Find where the given text appears and provide that cell's center as (x, y) coordinate. 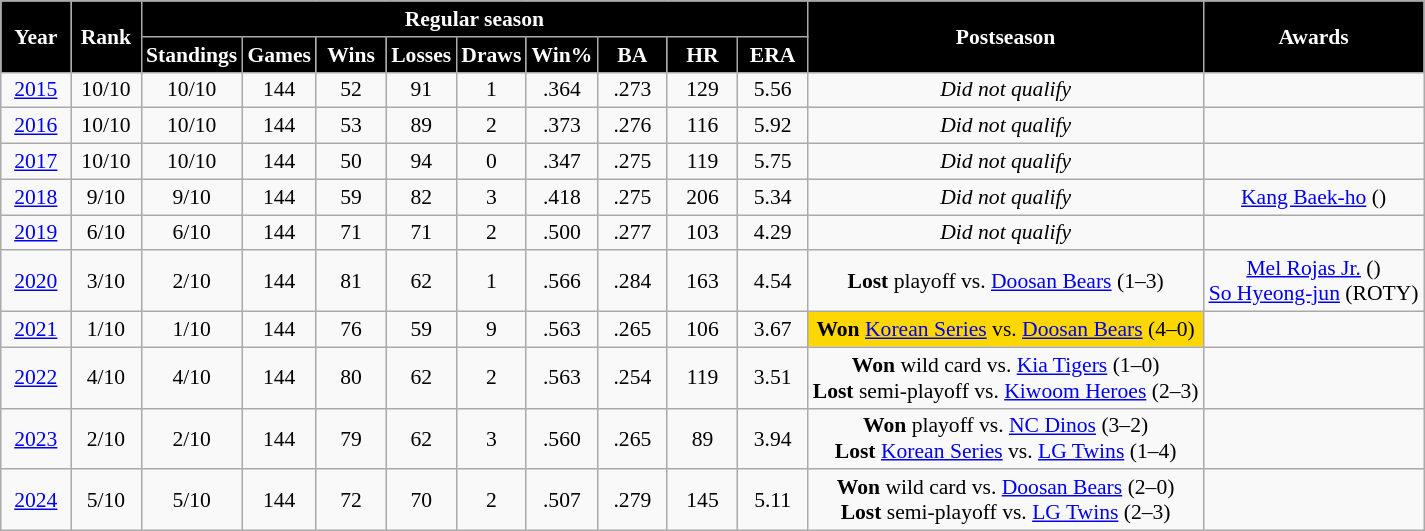
Lost playoff vs. Doosan Bears (1–3) (1006, 282)
Mel Rojas Jr. ()So Hyeong-jun (ROTY) (1314, 282)
.277 (632, 233)
.284 (632, 282)
.560 (562, 438)
91 (421, 90)
.273 (632, 90)
103 (702, 233)
76 (351, 330)
.373 (562, 126)
3.94 (773, 438)
Kang Baek-ho () (1314, 197)
94 (421, 162)
2016 (36, 126)
Won wild card vs. Doosan Bears (2–0)Lost semi-playoff vs. LG Twins (2–3) (1006, 500)
Awards (1314, 36)
.507 (562, 500)
Win% (562, 55)
.500 (562, 233)
.347 (562, 162)
5.75 (773, 162)
70 (421, 500)
2017 (36, 162)
.566 (562, 282)
2022 (36, 378)
4.29 (773, 233)
145 (702, 500)
4.54 (773, 282)
.279 (632, 500)
Draws (491, 55)
.418 (562, 197)
72 (351, 500)
5.34 (773, 197)
Rank (106, 36)
50 (351, 162)
.276 (632, 126)
3.67 (773, 330)
106 (702, 330)
3/10 (106, 282)
2024 (36, 500)
2021 (36, 330)
.254 (632, 378)
Games (279, 55)
HR (702, 55)
79 (351, 438)
163 (702, 282)
116 (702, 126)
Losses (421, 55)
82 (421, 197)
Regular season (474, 19)
2023 (36, 438)
53 (351, 126)
129 (702, 90)
9 (491, 330)
5.11 (773, 500)
80 (351, 378)
ERA (773, 55)
52 (351, 90)
0 (491, 162)
3.51 (773, 378)
206 (702, 197)
Postseason (1006, 36)
81 (351, 282)
Won Korean Series vs. Doosan Bears (4–0) (1006, 330)
Standings (192, 55)
2018 (36, 197)
5.56 (773, 90)
5.92 (773, 126)
2020 (36, 282)
BA (632, 55)
2019 (36, 233)
2015 (36, 90)
Wins (351, 55)
Won playoff vs. NC Dinos (3–2)Lost Korean Series vs. LG Twins (1–4) (1006, 438)
Won wild card vs. Kia Tigers (1–0)Lost semi-playoff vs. Kiwoom Heroes (2–3) (1006, 378)
Year (36, 36)
.364 (562, 90)
